Return the (x, y) coordinate for the center point of the cell that contains the specified text.  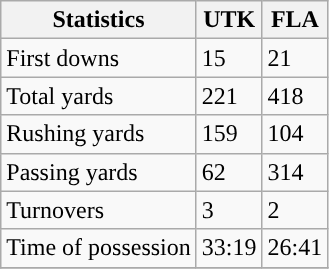
2 (295, 210)
First downs (99, 58)
15 (229, 58)
Total yards (99, 96)
FLA (295, 20)
159 (229, 134)
21 (295, 58)
314 (295, 172)
Statistics (99, 20)
Rushing yards (99, 134)
Time of possession (99, 248)
104 (295, 134)
Passing yards (99, 172)
UTK (229, 20)
26:41 (295, 248)
418 (295, 96)
Turnovers (99, 210)
221 (229, 96)
3 (229, 210)
62 (229, 172)
33:19 (229, 248)
